Detect which cell encompasses the target text, then output its [x, y] center coordinate. 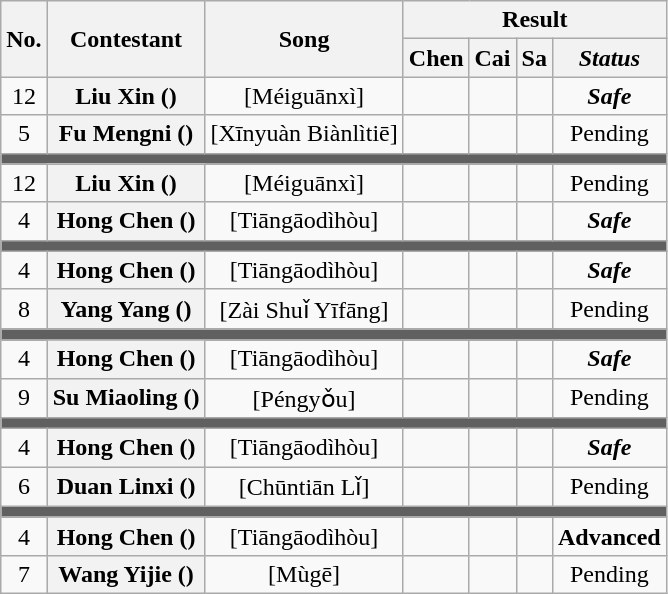
Contestant [126, 39]
Yang Yang () [126, 309]
Wang Yijie () [126, 574]
8 [24, 309]
5 [24, 134]
Song [304, 39]
No. [24, 39]
Duan Linxi () [126, 487]
7 [24, 574]
6 [24, 487]
Advanced [609, 536]
[Péngyǒu] [304, 398]
Status [609, 58]
Sa [534, 58]
[Mùgē] [304, 574]
Chen [436, 58]
Fu Mengni () [126, 134]
Su Miaoling () [126, 398]
Cai [492, 58]
[Chūntiān Lǐ] [304, 487]
[Zài Shuǐ Yīfāng] [304, 309]
Result [534, 20]
9 [24, 398]
[Xīnyuàn Biànlìtiē] [304, 134]
